Return the [x, y] coordinate for the center point of the cell that contains the specified text.  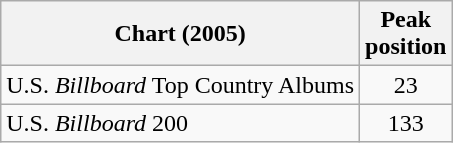
Peakposition [406, 34]
23 [406, 85]
133 [406, 123]
U.S. Billboard 200 [180, 123]
U.S. Billboard Top Country Albums [180, 85]
Chart (2005) [180, 34]
